Determine the (X, Y) coordinate at the center of the cell enclosing the given text.  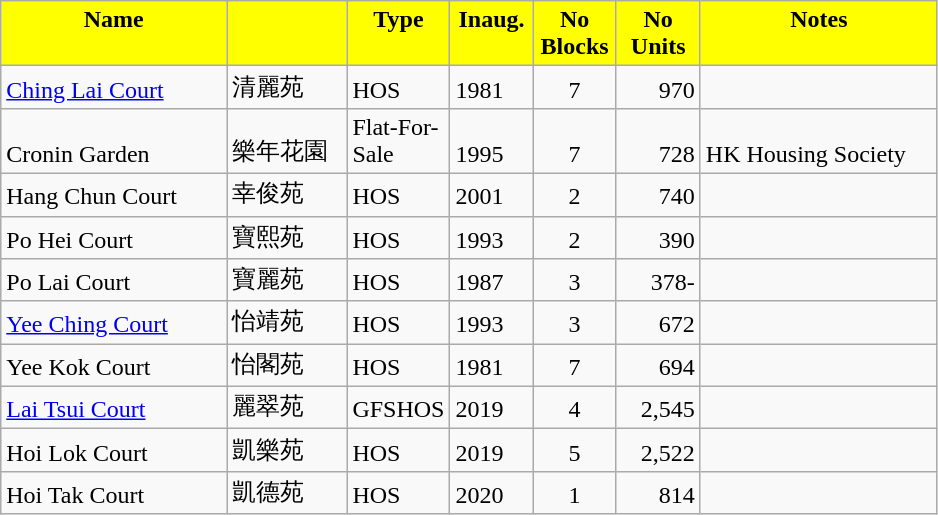
Hoi Lok Court (114, 450)
5 (574, 450)
814 (658, 492)
Flat-For-Sale (398, 140)
樂年花園 (287, 140)
Inaug. (492, 34)
Name (114, 34)
GFSHOS (398, 408)
2,522 (658, 450)
寶熙苑 (287, 238)
1 (574, 492)
Po Lai Court (114, 280)
怡靖苑 (287, 322)
1995 (492, 140)
Yee Ching Court (114, 322)
970 (658, 88)
Notes (818, 34)
Cronin Garden (114, 140)
740 (658, 194)
Po Hei Court (114, 238)
Lai Tsui Court (114, 408)
幸俊苑 (287, 194)
694 (658, 366)
凱德苑 (287, 492)
清麗苑 (287, 88)
Hoi Tak Court (114, 492)
寶麗苑 (287, 280)
Ching Lai Court (114, 88)
672 (658, 322)
Yee Kok Court (114, 366)
No Units (658, 34)
Type (398, 34)
麗翠苑 (287, 408)
Hang Chun Court (114, 194)
1987 (492, 280)
2001 (492, 194)
378- (658, 280)
凱樂苑 (287, 450)
HK Housing Society (818, 140)
怡閣苑 (287, 366)
2020 (492, 492)
No Blocks (574, 34)
2,545 (658, 408)
4 (574, 408)
390 (658, 238)
728 (658, 140)
